Detect which cell encompasses the target text, then output its [x, y] center coordinate. 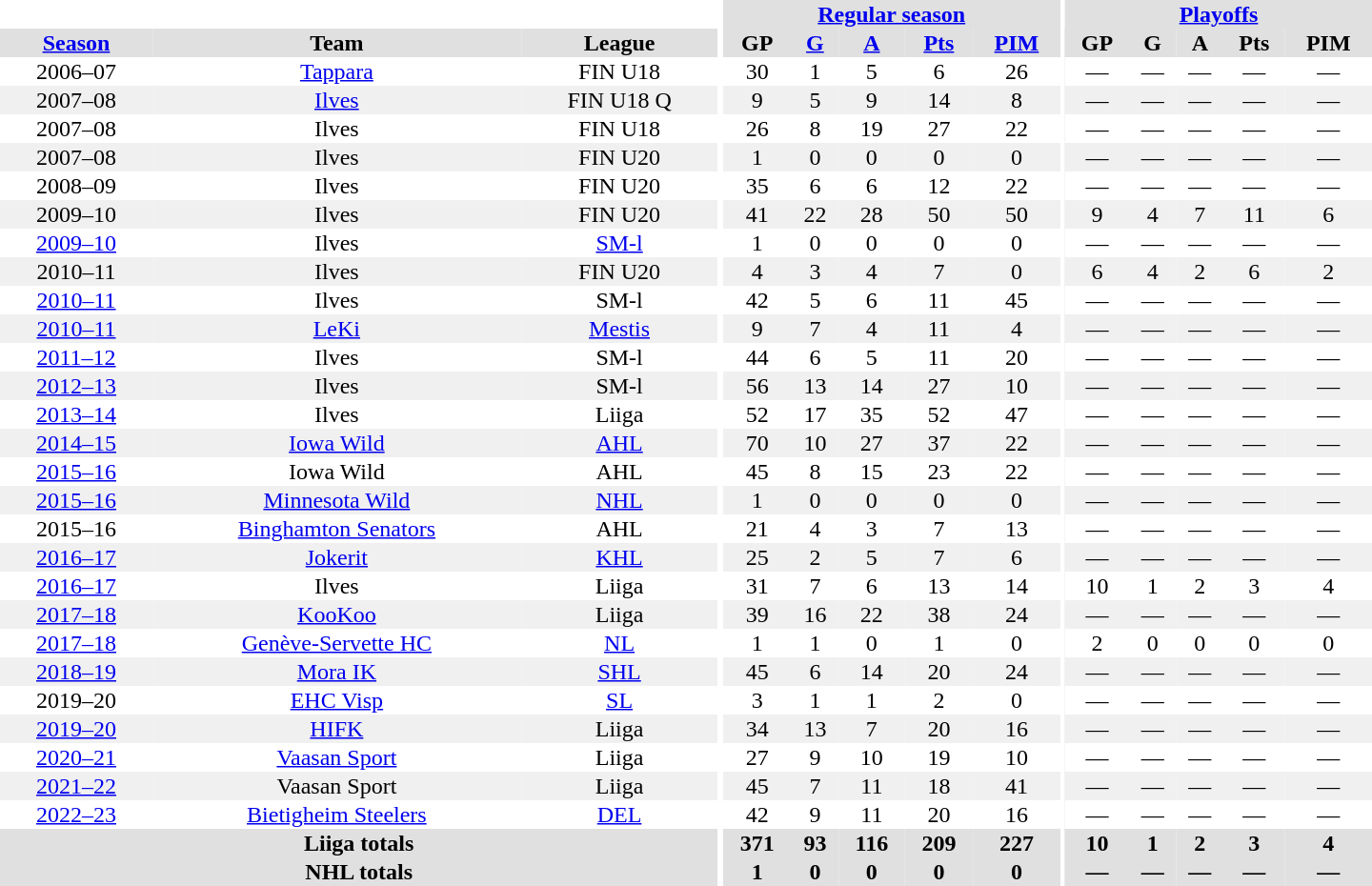
28 [871, 214]
2006–07 [76, 71]
NHL [619, 500]
Binghamton Senators [337, 529]
2008–09 [76, 186]
12 [939, 186]
15 [871, 472]
Playoffs [1219, 14]
League [619, 43]
23 [939, 472]
44 [757, 357]
34 [757, 729]
Team [337, 43]
371 [757, 843]
21 [757, 529]
NL [619, 643]
SHL [619, 672]
37 [939, 443]
DEL [619, 815]
56 [757, 386]
2021–22 [76, 786]
2022–23 [76, 815]
Regular season [892, 14]
KooKoo [337, 614]
Genève-Servette HC [337, 643]
FIN U18 Q [619, 100]
HIFK [337, 729]
70 [757, 443]
LeKi [337, 329]
38 [939, 614]
39 [757, 614]
2014–15 [76, 443]
Minnesota Wild [337, 500]
Season [76, 43]
Tappara [337, 71]
18 [939, 786]
25 [757, 557]
209 [939, 843]
Bietigheim Steelers [337, 815]
93 [816, 843]
17 [816, 414]
2018–19 [76, 672]
NHL totals [358, 872]
31 [757, 586]
47 [1016, 414]
2020–21 [76, 757]
Liiga totals [358, 843]
2013–14 [76, 414]
EHC Visp [337, 700]
Mestis [619, 329]
Mora IK [337, 672]
227 [1016, 843]
KHL [619, 557]
Jokerit [337, 557]
2012–13 [76, 386]
SL [619, 700]
30 [757, 71]
116 [871, 843]
2011–12 [76, 357]
